Pinpoint the cell where the given text exists, returning its [x, y] midpoint coordinate. 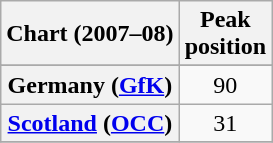
Germany (GfK) [90, 85]
Peakposition [225, 34]
31 [225, 123]
Chart (2007–08) [90, 34]
90 [225, 85]
Scotland (OCC) [90, 123]
